Find where the given text appears and provide that cell's center as [x, y] coordinate. 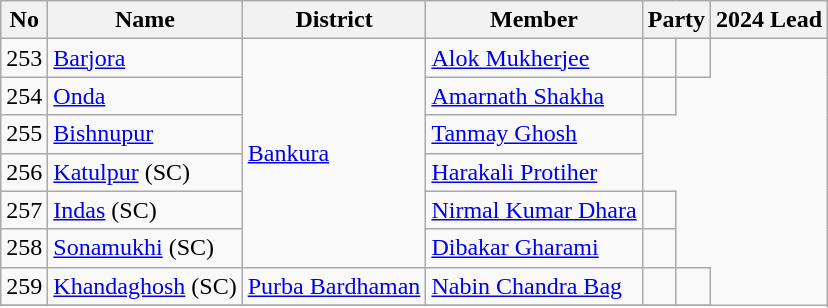
253 [24, 58]
Katulpur (SC) [145, 172]
Sonamukhi (SC) [145, 248]
Barjora [145, 58]
Member [534, 20]
Purba Bardhaman [334, 286]
255 [24, 134]
Alok Mukherjee [534, 58]
Nabin Chandra Bag [534, 286]
Harakali Protiher [534, 172]
Indas (SC) [145, 210]
Bankura [334, 153]
Name [145, 20]
District [334, 20]
No [24, 20]
254 [24, 96]
257 [24, 210]
Tanmay Ghosh [534, 134]
2024 Lead [770, 20]
Party [676, 20]
Khandaghosh (SC) [145, 286]
Amarnath Shakha [534, 96]
Nirmal Kumar Dhara [534, 210]
256 [24, 172]
Bishnupur [145, 134]
Onda [145, 96]
Dibakar Gharami [534, 248]
259 [24, 286]
258 [24, 248]
